Extract the (x, y) coordinate from the center of the cell holding the provided text.  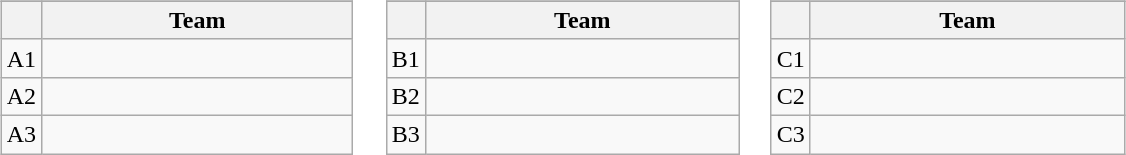
C1 (790, 58)
A2 (21, 96)
A3 (21, 134)
C2 (790, 96)
B3 (406, 134)
A1 (21, 58)
B1 (406, 58)
C3 (790, 134)
B2 (406, 96)
